Extract the (x, y) coordinate from the center of the cell holding the provided text.  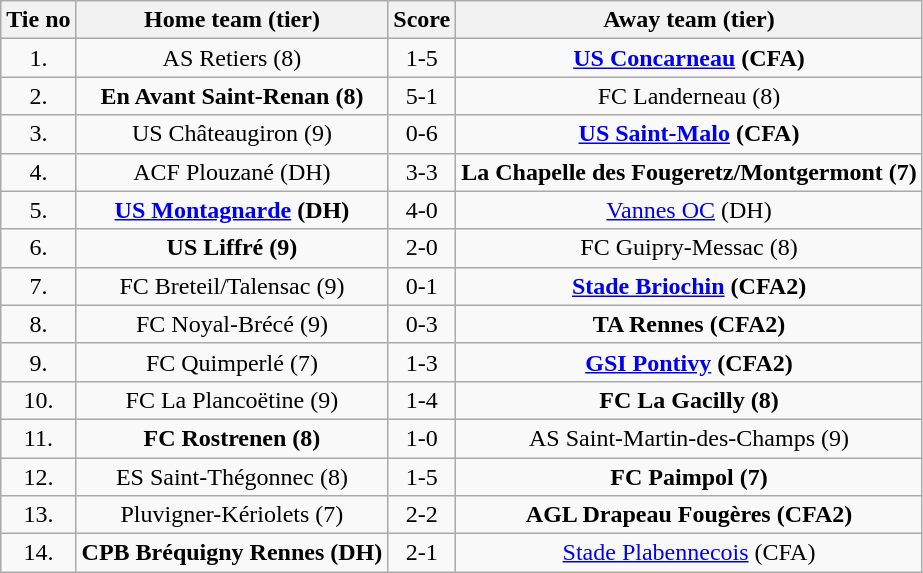
6. (38, 248)
US Saint-Malo (CFA) (690, 134)
ACF Plouzané (DH) (232, 172)
0-1 (422, 286)
2-0 (422, 248)
US Concarneau (CFA) (690, 58)
AGL Drapeau Fougères (CFA2) (690, 515)
FC Rostrenen (8) (232, 438)
AS Saint-Martin-des-Champs (9) (690, 438)
Stade Plabennecois (CFA) (690, 553)
Stade Briochin (CFA2) (690, 286)
FC La Gacilly (8) (690, 400)
En Avant Saint-Renan (8) (232, 96)
10. (38, 400)
CPB Bréquigny Rennes (DH) (232, 553)
FC Noyal-Brécé (9) (232, 324)
GSI Pontivy (CFA2) (690, 362)
2. (38, 96)
11. (38, 438)
FC Guipry-Messac (8) (690, 248)
3. (38, 134)
1-0 (422, 438)
Vannes OC (DH) (690, 210)
12. (38, 477)
US Montagnarde (DH) (232, 210)
2-2 (422, 515)
4. (38, 172)
1-3 (422, 362)
2-1 (422, 553)
FC Paimpol (7) (690, 477)
US Liffré (9) (232, 248)
FC Quimperlé (7) (232, 362)
La Chapelle des Fougeretz/Montgermont (7) (690, 172)
Tie no (38, 20)
0-6 (422, 134)
Away team (tier) (690, 20)
5-1 (422, 96)
4-0 (422, 210)
TA Rennes (CFA2) (690, 324)
7. (38, 286)
US Châteaugiron (9) (232, 134)
0-3 (422, 324)
FC La Plancoëtine (9) (232, 400)
AS Retiers (8) (232, 58)
13. (38, 515)
14. (38, 553)
FC Landerneau (8) (690, 96)
9. (38, 362)
FC Breteil/Talensac (9) (232, 286)
1. (38, 58)
1-4 (422, 400)
Score (422, 20)
5. (38, 210)
Home team (tier) (232, 20)
8. (38, 324)
Pluvigner-Kériolets (7) (232, 515)
ES Saint-Thégonnec (8) (232, 477)
3-3 (422, 172)
